Provide the (x, y) coordinate of the cell's center where the given text is located.  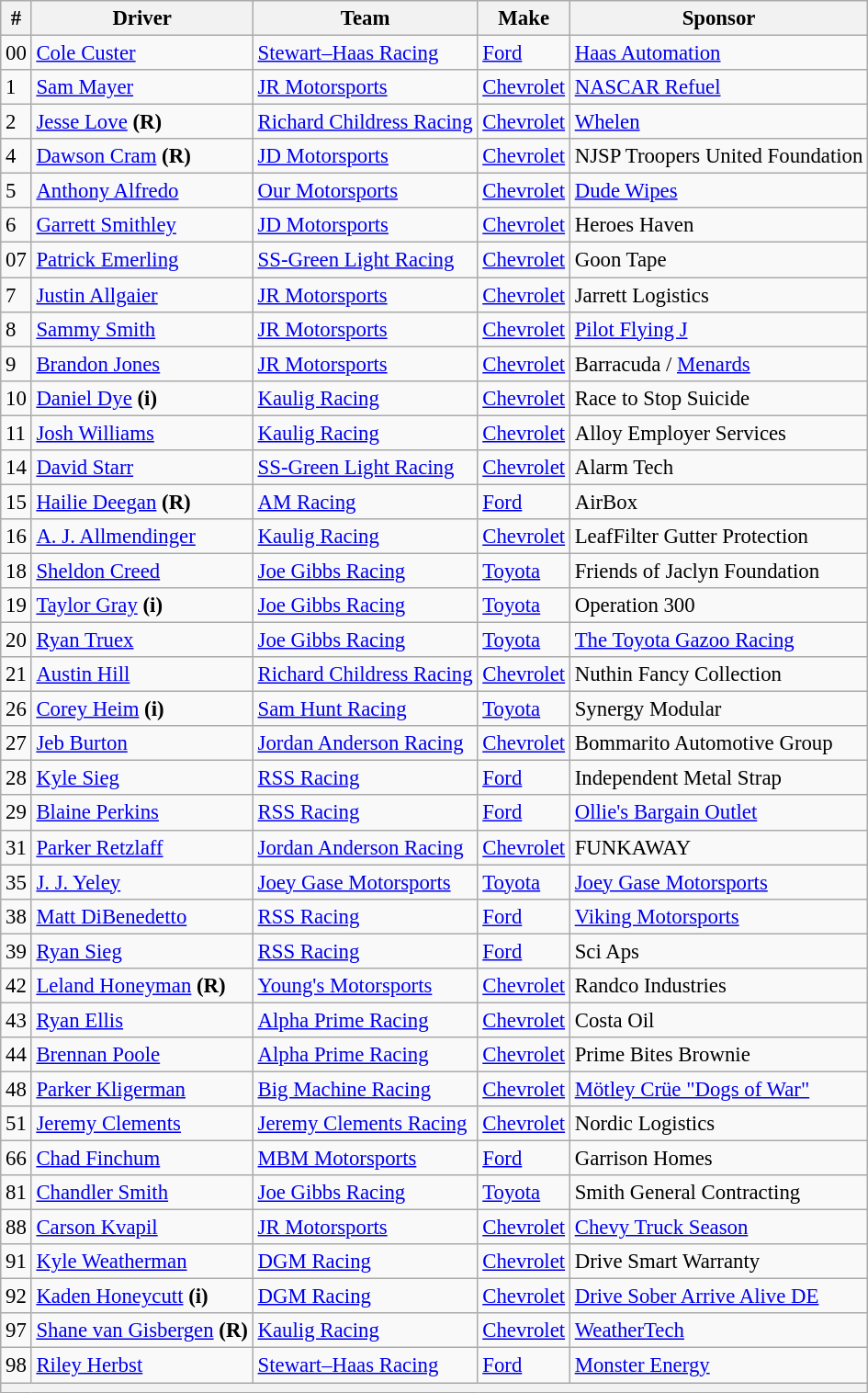
Austin Hill (141, 674)
9 (17, 364)
Drive Sober Arrive Alive DE (718, 1297)
Our Motorsports (366, 191)
21 (17, 674)
28 (17, 778)
7 (17, 295)
Josh Williams (141, 433)
Drive Smart Warranty (718, 1262)
Driver (141, 18)
19 (17, 606)
Alarm Tech (718, 468)
20 (17, 640)
Make (524, 18)
35 (17, 882)
Ryan Truex (141, 640)
15 (17, 502)
Young's Motorsports (366, 986)
Kaden Honeycutt (i) (141, 1297)
Kyle Weatherman (141, 1262)
Brandon Jones (141, 364)
Riley Herbst (141, 1365)
Sam Mayer (141, 87)
97 (17, 1331)
81 (17, 1193)
07 (17, 260)
88 (17, 1228)
42 (17, 986)
Hailie Deegan (R) (141, 502)
26 (17, 709)
Ryan Ellis (141, 1020)
Viking Motorsports (718, 916)
Kyle Sieg (141, 778)
44 (17, 1055)
LeafFilter Gutter Protection (718, 537)
43 (17, 1020)
AirBox (718, 502)
00 (17, 53)
16 (17, 537)
Cole Custer (141, 53)
Anthony Alfredo (141, 191)
Dude Wipes (718, 191)
Prime Bites Brownie (718, 1055)
Garrett Smithley (141, 225)
Friends of Jaclyn Foundation (718, 571)
Whelen (718, 122)
Jeremy Clements (141, 1124)
Costa Oil (718, 1020)
Nuthin Fancy Collection (718, 674)
Team (366, 18)
31 (17, 847)
Daniel Dye (i) (141, 398)
10 (17, 398)
39 (17, 951)
2 (17, 122)
Ollie's Bargain Outlet (718, 813)
5 (17, 191)
Synergy Modular (718, 709)
Goon Tape (718, 260)
Monster Energy (718, 1365)
51 (17, 1124)
Race to Stop Suicide (718, 398)
Big Machine Racing (366, 1089)
Garrison Homes (718, 1159)
Parker Retzlaff (141, 847)
The Toyota Gazoo Racing (718, 640)
WeatherTech (718, 1331)
Operation 300 (718, 606)
Pilot Flying J (718, 329)
66 (17, 1159)
92 (17, 1297)
Bommarito Automotive Group (718, 743)
27 (17, 743)
MBM Motorsports (366, 1159)
Carson Kvapil (141, 1228)
Brennan Poole (141, 1055)
Heroes Haven (718, 225)
Barracuda / Menards (718, 364)
Chevy Truck Season (718, 1228)
Patrick Emerling (141, 260)
Mötley Crüe "Dogs of War" (718, 1089)
Justin Allgaier (141, 295)
18 (17, 571)
Sponsor (718, 18)
Sheldon Creed (141, 571)
14 (17, 468)
Alloy Employer Services (718, 433)
48 (17, 1089)
Corey Heim (i) (141, 709)
Independent Metal Strap (718, 778)
Leland Honeyman (R) (141, 986)
J. J. Yeley (141, 882)
6 (17, 225)
# (17, 18)
Jarrett Logistics (718, 295)
Jeremy Clements Racing (366, 1124)
98 (17, 1365)
Matt DiBenedetto (141, 916)
Sci Aps (718, 951)
91 (17, 1262)
4 (17, 156)
Jesse Love (R) (141, 122)
38 (17, 916)
Sammy Smith (141, 329)
8 (17, 329)
11 (17, 433)
Chandler Smith (141, 1193)
NJSP Troopers United Foundation (718, 156)
Shane van Gisbergen (R) (141, 1331)
David Starr (141, 468)
Haas Automation (718, 53)
Parker Kligerman (141, 1089)
1 (17, 87)
Randco Industries (718, 986)
A. J. Allmendinger (141, 537)
NASCAR Refuel (718, 87)
FUNKAWAY (718, 847)
Smith General Contracting (718, 1193)
Jeb Burton (141, 743)
Blaine Perkins (141, 813)
Chad Finchum (141, 1159)
Sam Hunt Racing (366, 709)
29 (17, 813)
Ryan Sieg (141, 951)
Dawson Cram (R) (141, 156)
Nordic Logistics (718, 1124)
Taylor Gray (i) (141, 606)
AM Racing (366, 502)
